Identify which cell holds the provided text, then report its (X, Y) central coordinate. 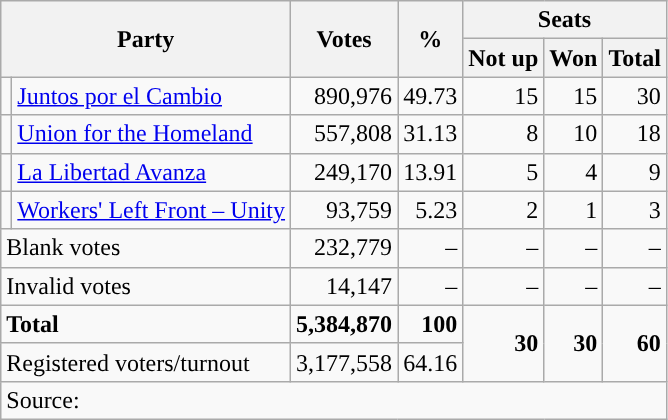
8 (504, 134)
100 (430, 324)
13.91 (430, 172)
14,147 (344, 286)
1 (574, 210)
557,808 (344, 134)
Source: (334, 400)
Won (574, 58)
% (430, 39)
64.16 (430, 362)
93,759 (344, 210)
Juntos por el Cambio (152, 96)
2 (504, 210)
4 (574, 172)
Blank votes (146, 248)
18 (635, 134)
249,170 (344, 172)
Party (146, 39)
9 (635, 172)
49.73 (430, 96)
31.13 (430, 134)
3,177,558 (344, 362)
La Libertad Avanza (152, 172)
10 (574, 134)
Workers' Left Front – Unity (152, 210)
Not up (504, 58)
60 (635, 343)
Union for the Homeland (152, 134)
5,384,870 (344, 324)
Invalid votes (146, 286)
Votes (344, 39)
5 (504, 172)
890,976 (344, 96)
232,779 (344, 248)
3 (635, 210)
Registered voters/turnout (146, 362)
Seats (565, 20)
5.23 (430, 210)
